Identify which cell holds the provided text, then report its (X, Y) central coordinate. 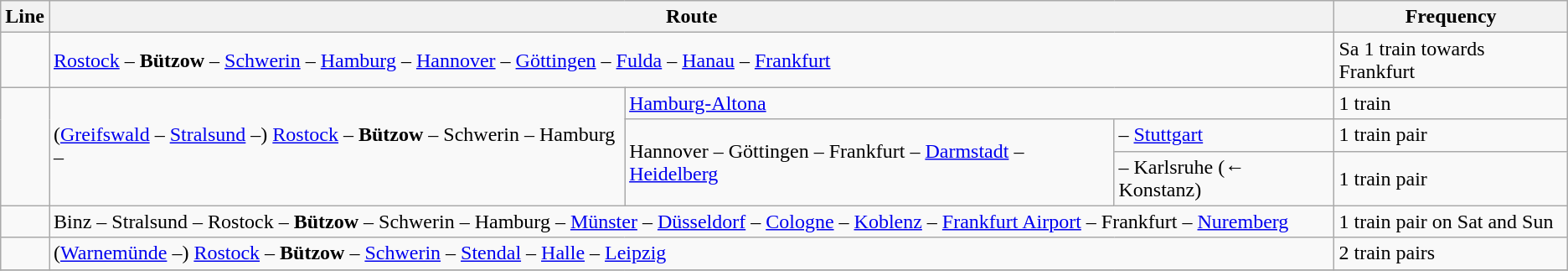
Rostock – Bützow – Schwerin – Hamburg – Hannover – Göttingen – Fulda – Hanau – Frankfurt (691, 60)
Line (25, 17)
2 train pairs (1451, 253)
1 train pair on Sat and Sun (1451, 221)
Sa 1 train towards Frankfurt (1451, 60)
Hamburg-Altona (980, 103)
– Karlsruhe (← Konstanz) (1225, 178)
Hannover – Göttingen – Frankfurt – Darmstadt – Heidelberg (869, 163)
Binz – Stralsund – Rostock – Bützow – Schwerin – Hamburg – Münster – Düsseldorf – Cologne – Koblenz – Frankfurt Airport – Frankfurt – Nuremberg (691, 221)
Frequency (1451, 17)
Route (691, 17)
(Greifswald – Stralsund –) Rostock – Bützow – Schwerin – Hamburg – (337, 146)
1 train (1451, 103)
(Warnemünde –) Rostock – Bützow – Schwerin – Stendal – Halle – Leipzig (691, 253)
– Stuttgart (1225, 135)
